From the cell containing the given text, extract its center point as [X, Y] coordinate. 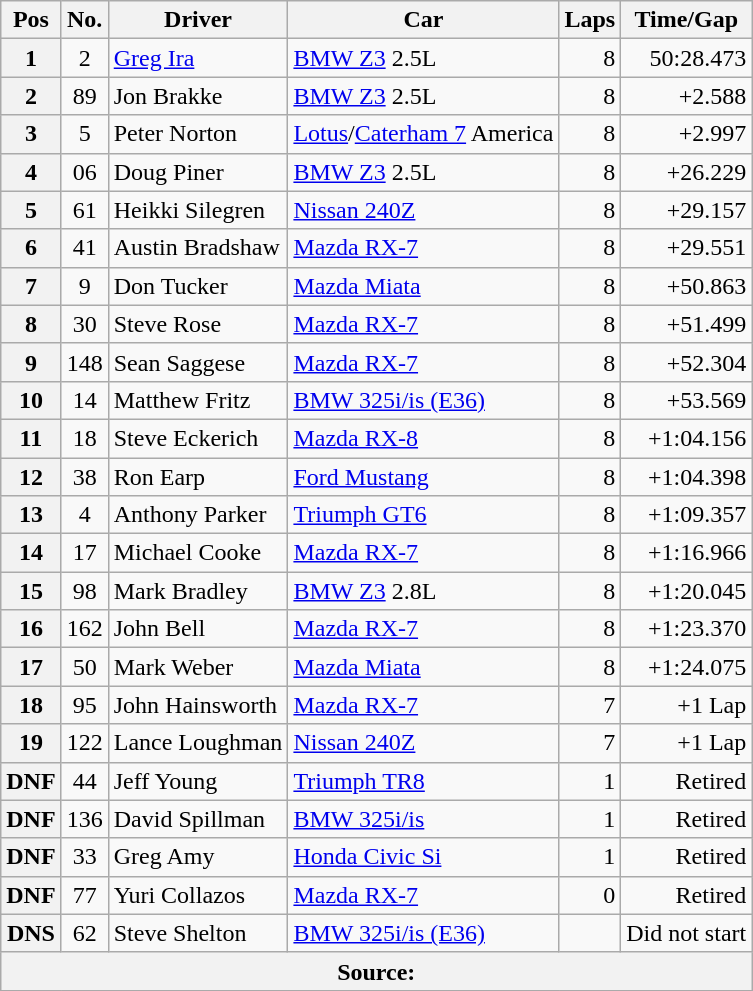
Peter Norton [198, 134]
+2.588 [686, 96]
16 [31, 629]
Austin Bradshaw [198, 248]
Don Tucker [198, 286]
Lance Loughman [198, 743]
BMW Z3 2.8L [424, 591]
Car [424, 20]
Did not start [686, 933]
11 [31, 438]
89 [84, 96]
John Bell [198, 629]
+2.997 [686, 134]
Michael Cooke [198, 553]
Mark Weber [198, 667]
Lotus/Caterham 7 America [424, 134]
162 [84, 629]
+26.229 [686, 172]
Honda Civic Si [424, 857]
DNS [31, 933]
No. [84, 20]
06 [84, 172]
50 [84, 667]
30 [84, 324]
+1:23.370 [686, 629]
Greg Amy [198, 857]
+1:04.398 [686, 477]
Mark Bradley [198, 591]
Sean Saggese [198, 362]
+1:04.156 [686, 438]
+50.863 [686, 286]
Triumph GT6 [424, 515]
+29.551 [686, 248]
+1:20.045 [686, 591]
10 [31, 400]
Driver [198, 20]
3 [31, 134]
Jon Brakke [198, 96]
Anthony Parker [198, 515]
61 [84, 210]
Heikki Silegren [198, 210]
44 [84, 781]
136 [84, 819]
+1:09.357 [686, 515]
Pos [31, 20]
19 [31, 743]
Time/Gap [686, 20]
38 [84, 477]
77 [84, 895]
33 [84, 857]
50:28.473 [686, 58]
John Hainsworth [198, 705]
13 [31, 515]
BMW 325i/is [424, 819]
148 [84, 362]
41 [84, 248]
+29.157 [686, 210]
15 [31, 591]
Ford Mustang [424, 477]
+1:24.075 [686, 667]
+52.304 [686, 362]
Laps [590, 20]
Steve Shelton [198, 933]
Jeff Young [198, 781]
Ron Earp [198, 477]
62 [84, 933]
Mazda RX-8 [424, 438]
Steve Eckerich [198, 438]
David Spillman [198, 819]
Greg Ira [198, 58]
122 [84, 743]
+53.569 [686, 400]
12 [31, 477]
6 [31, 248]
Steve Rose [198, 324]
+1:16.966 [686, 553]
95 [84, 705]
98 [84, 591]
Triumph TR8 [424, 781]
Matthew Fritz [198, 400]
+51.499 [686, 324]
Doug Piner [198, 172]
Source: [376, 971]
0 [590, 895]
Yuri Collazos [198, 895]
